Return the (X, Y) coordinate for the center point of the cell that contains the specified text.  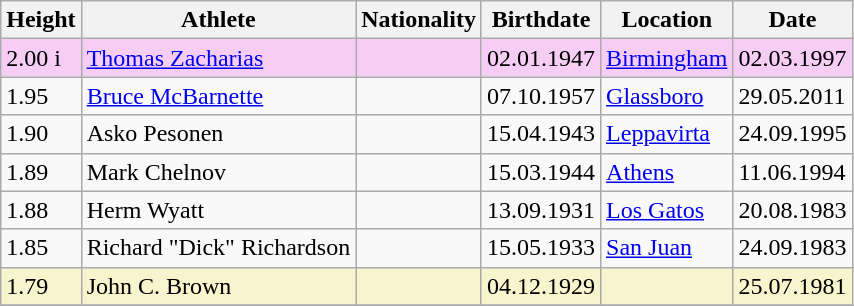
Nationality (419, 20)
Date (792, 20)
John C. Brown (218, 286)
15.05.1933 (540, 248)
1.90 (41, 134)
1.89 (41, 172)
Asko Pesonen (218, 134)
07.10.1957 (540, 96)
Athens (667, 172)
02.01.1947 (540, 58)
Bruce McBarnette (218, 96)
24.09.1995 (792, 134)
Richard "Dick" Richardson (218, 248)
2.00 i (41, 58)
Birmingham (667, 58)
1.95 (41, 96)
Height (41, 20)
04.12.1929 (540, 286)
24.09.1983 (792, 248)
Glassboro (667, 96)
13.09.1931 (540, 210)
Birthdate (540, 20)
25.07.1981 (792, 286)
Los Gatos (667, 210)
1.85 (41, 248)
Location (667, 20)
29.05.2011 (792, 96)
1.88 (41, 210)
15.03.1944 (540, 172)
02.03.1997 (792, 58)
11.06.1994 (792, 172)
Mark Chelnov (218, 172)
20.08.1983 (792, 210)
Herm Wyatt (218, 210)
Thomas Zacharias (218, 58)
15.04.1943 (540, 134)
San Juan (667, 248)
Athlete (218, 20)
1.79 (41, 286)
Leppavirta (667, 134)
